Search for the cell housing the specified text and yield its [X, Y] center coordinate. 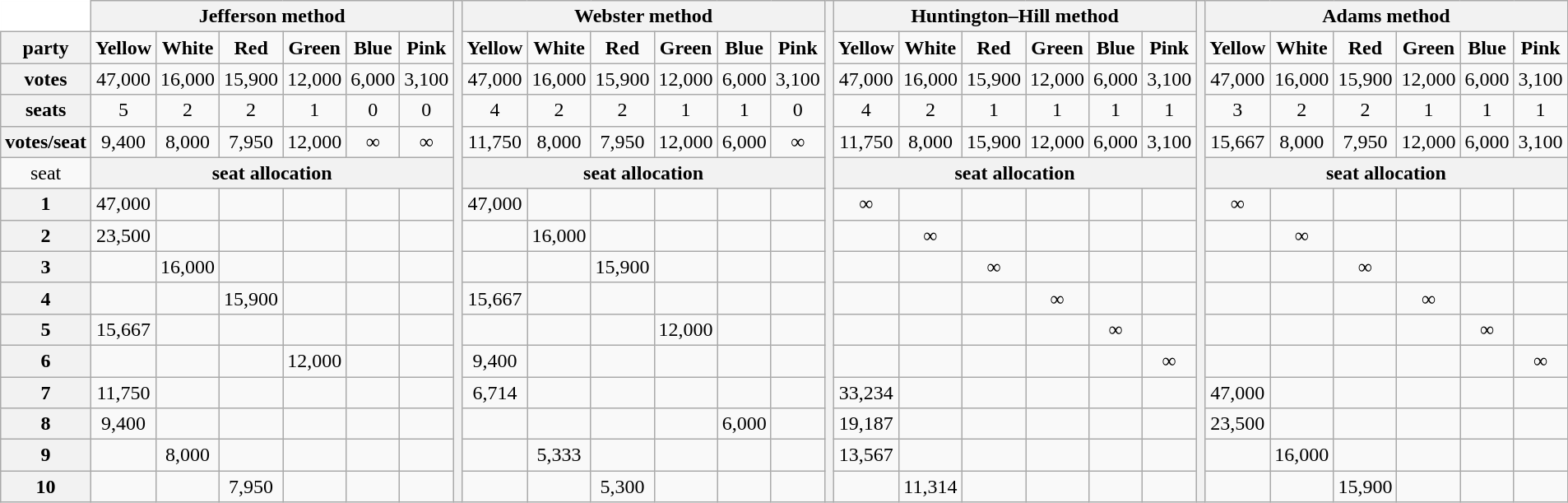
Webster method [643, 16]
Jefferson method [271, 16]
party [46, 48]
13,567 [865, 455]
Huntington–Hill method [1014, 16]
seats [46, 110]
19,187 [865, 424]
votes/seat [46, 142]
votes [46, 79]
33,234 [865, 393]
6 [46, 361]
11,314 [930, 487]
9 [46, 455]
7 [46, 393]
Adams method [1386, 16]
8 [46, 424]
10 [46, 487]
5,300 [622, 487]
seat [46, 173]
6,714 [495, 393]
5,333 [559, 455]
